Capture the cell that displays the provided text and extract its (x, y) central coordinate. 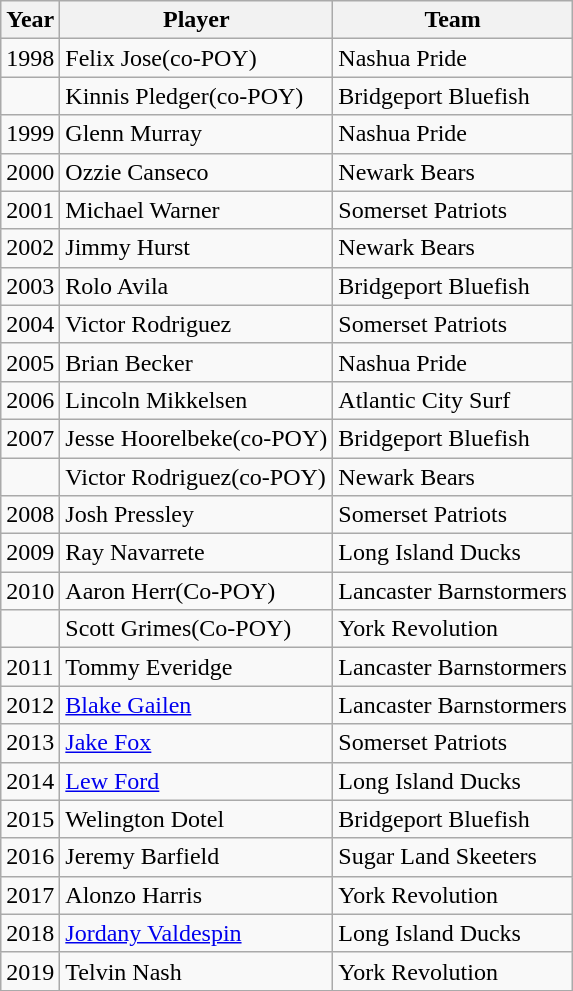
Team (453, 20)
2002 (30, 248)
1999 (30, 134)
2015 (30, 819)
Jordany Valdespin (196, 933)
Victor Rodriguez(co-POY) (196, 477)
Glenn Murray (196, 134)
Lincoln Mikkelsen (196, 400)
Sugar Land Skeeters (453, 857)
Aaron Herr(Co-POY) (196, 591)
2005 (30, 362)
Jeremy Barfield (196, 857)
2007 (30, 438)
2012 (30, 705)
2000 (30, 172)
Jimmy Hurst (196, 248)
Josh Pressley (196, 515)
2003 (30, 286)
2006 (30, 400)
Scott Grimes(Co-POY) (196, 629)
2016 (30, 857)
2004 (30, 324)
Felix Jose(co-POY) (196, 58)
Lew Ford (196, 781)
2011 (30, 667)
Atlantic City Surf (453, 400)
Ray Navarrete (196, 553)
2013 (30, 743)
Victor Rodriguez (196, 324)
Telvin Nash (196, 971)
2019 (30, 971)
2018 (30, 933)
2008 (30, 515)
Alonzo Harris (196, 895)
Jake Fox (196, 743)
2001 (30, 210)
2014 (30, 781)
Kinnis Pledger(co-POY) (196, 96)
2010 (30, 591)
Jesse Hoorelbeke(co-POY) (196, 438)
Player (196, 20)
Rolo Avila (196, 286)
2017 (30, 895)
Brian Becker (196, 362)
Michael Warner (196, 210)
Year (30, 20)
Tommy Everidge (196, 667)
1998 (30, 58)
Blake Gailen (196, 705)
Ozzie Canseco (196, 172)
2009 (30, 553)
Welington Dotel (196, 819)
